Locate the cell with the specified text and output its [x, y] center coordinate. 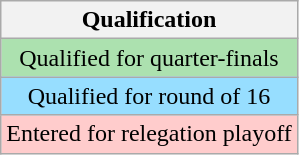
Qualification [150, 20]
Qualified for round of 16 [150, 96]
Entered for relegation playoff [150, 134]
Qualified for quarter-finals [150, 58]
